Locate the cell with the specified text and output its (X, Y) center coordinate. 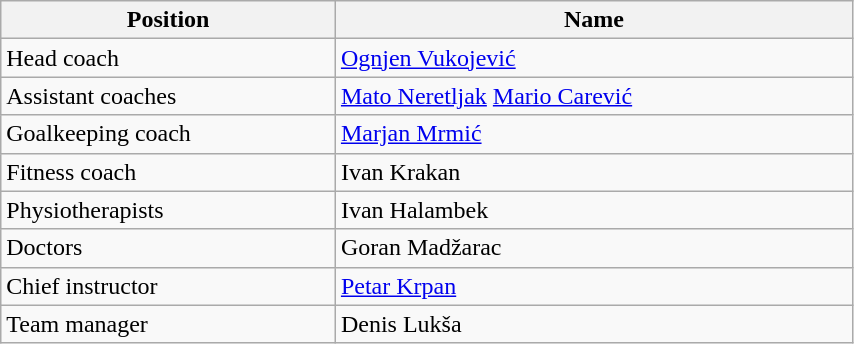
Petar Krpan (594, 286)
Team manager (168, 324)
Chief instructor (168, 286)
Goran Madžarac (594, 248)
Denis Lukša (594, 324)
Physiotherapists (168, 210)
Goalkeeping coach (168, 134)
Mato Neretljak Mario Carević (594, 96)
Ognjen Vukojević (594, 58)
Marjan Mrmić (594, 134)
Ivan Halambek (594, 210)
Ivan Krakan (594, 172)
Assistant coaches (168, 96)
Name (594, 20)
Doctors (168, 248)
Position (168, 20)
Fitness coach (168, 172)
Head coach (168, 58)
